From the cell containing the given text, extract its center point as (X, Y) coordinate. 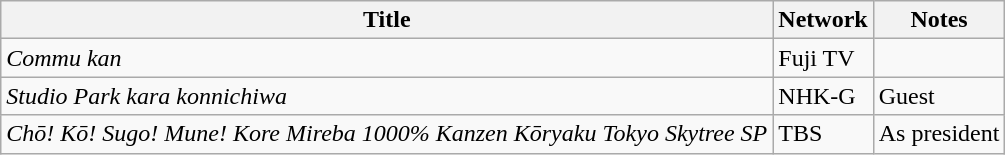
Network (823, 20)
Fuji TV (823, 58)
Guest (939, 96)
NHK-G (823, 96)
Title (387, 20)
Studio Park kara konnichiwa (387, 96)
Commu kan (387, 58)
TBS (823, 134)
As president (939, 134)
Notes (939, 20)
Chō! Kō! Sugo! Mune! Kore Mireba 1000% Kanzen Kōryaku Tokyo Skytree SP (387, 134)
